From the cell containing the given text, extract its center point as [x, y] coordinate. 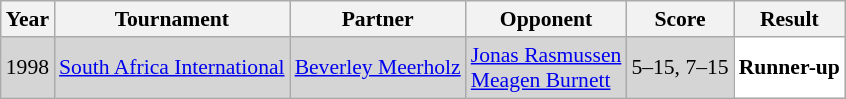
Runner-up [790, 68]
Partner [378, 19]
Score [680, 19]
Beverley Meerholz [378, 68]
5–15, 7–15 [680, 68]
1998 [28, 68]
Opponent [546, 19]
Result [790, 19]
Year [28, 19]
Tournament [172, 19]
Jonas Rasmussen Meagen Burnett [546, 68]
South Africa International [172, 68]
